Identify which cell holds the provided text, then report its (x, y) central coordinate. 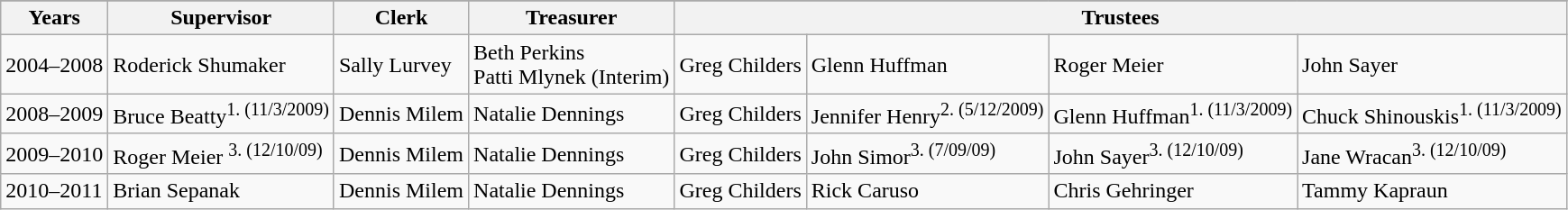
2008–2009 (54, 114)
Roger Meier 3. (12/10/09) (222, 153)
Rick Caruso (927, 191)
Bruce Beatty1. (11/3/2009) (222, 114)
Brian Sepanak (222, 191)
Chuck Shinouskis1. (11/3/2009) (1432, 114)
Chris Gehringer (1173, 191)
2004–2008 (54, 65)
Glenn Huffman1. (11/3/2009) (1173, 114)
2009–2010 (54, 153)
Roderick Shumaker (222, 65)
John Sayer3. (12/10/09) (1173, 153)
Roger Meier (1173, 65)
Tammy Kapraun (1432, 191)
John Sayer (1432, 65)
Treasurer (572, 18)
Clerk (400, 18)
Glenn Huffman (927, 65)
Jennifer Henry2. (5/12/2009) (927, 114)
Supervisor (222, 18)
Sally Lurvey (400, 65)
Jane Wracan3. (12/10/09) (1432, 153)
John Simor3. (7/09/09) (927, 153)
Beth Perkins Patti Mlynek (Interim) (572, 65)
2010–2011 (54, 191)
Trustees (1120, 18)
Years (54, 18)
